Extract the [X, Y] coordinate from the center of the cell holding the provided text.  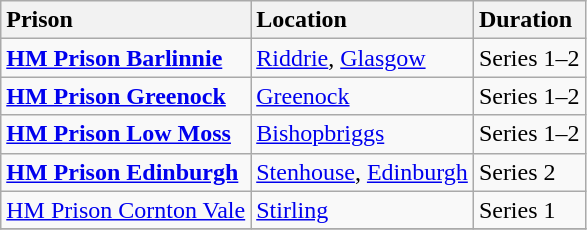
Riddrie, Glasgow [362, 58]
Prison [126, 20]
Bishopbriggs [362, 134]
Greenock [362, 96]
Series 2 [529, 172]
HM Prison Low Moss [126, 134]
Stirling [362, 210]
Stenhouse, Edinburgh [362, 172]
Duration [529, 20]
HM Prison Edinburgh [126, 172]
Location [362, 20]
HM Prison Greenock [126, 96]
HM Prison Barlinnie [126, 58]
Series 1 [529, 210]
HM Prison Cornton Vale [126, 210]
